Locate the cell with the specified text and output its (X, Y) center coordinate. 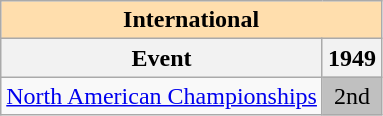
2nd (352, 96)
1949 (352, 58)
International (192, 20)
North American Championships (162, 96)
Event (162, 58)
